From the cell containing the given text, extract its center point as (X, Y) coordinate. 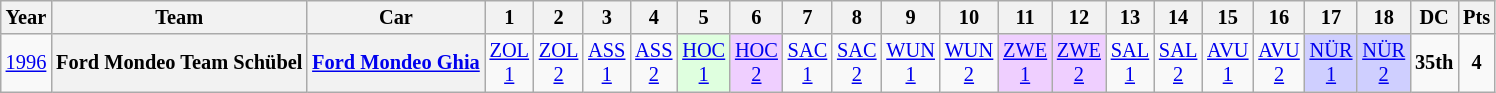
ASS2 (654, 63)
9 (910, 17)
ASS1 (606, 63)
1 (510, 17)
1996 (26, 63)
SAL2 (1178, 63)
8 (856, 17)
6 (756, 17)
13 (1130, 17)
SAC1 (808, 63)
12 (1079, 17)
NÜR2 (1384, 63)
35th (1434, 63)
WUN1 (910, 63)
11 (1025, 17)
16 (1278, 17)
Ford Mondeo Team Schübel (179, 63)
AVU2 (1278, 63)
ZOL1 (510, 63)
Ford Mondeo Ghia (396, 63)
Pts (1476, 17)
2 (558, 17)
SAC2 (856, 63)
ZOL2 (558, 63)
SAL1 (1130, 63)
ZWE1 (1025, 63)
17 (1332, 17)
DC (1434, 17)
Team (179, 17)
ZWE2 (1079, 63)
5 (704, 17)
18 (1384, 17)
15 (1228, 17)
7 (808, 17)
AVU1 (1228, 63)
HOC1 (704, 63)
3 (606, 17)
NÜR1 (1332, 63)
WUN2 (969, 63)
Car (396, 17)
10 (969, 17)
14 (1178, 17)
Year (26, 17)
HOC2 (756, 63)
